From the cell containing the given text, extract its center point as [x, y] coordinate. 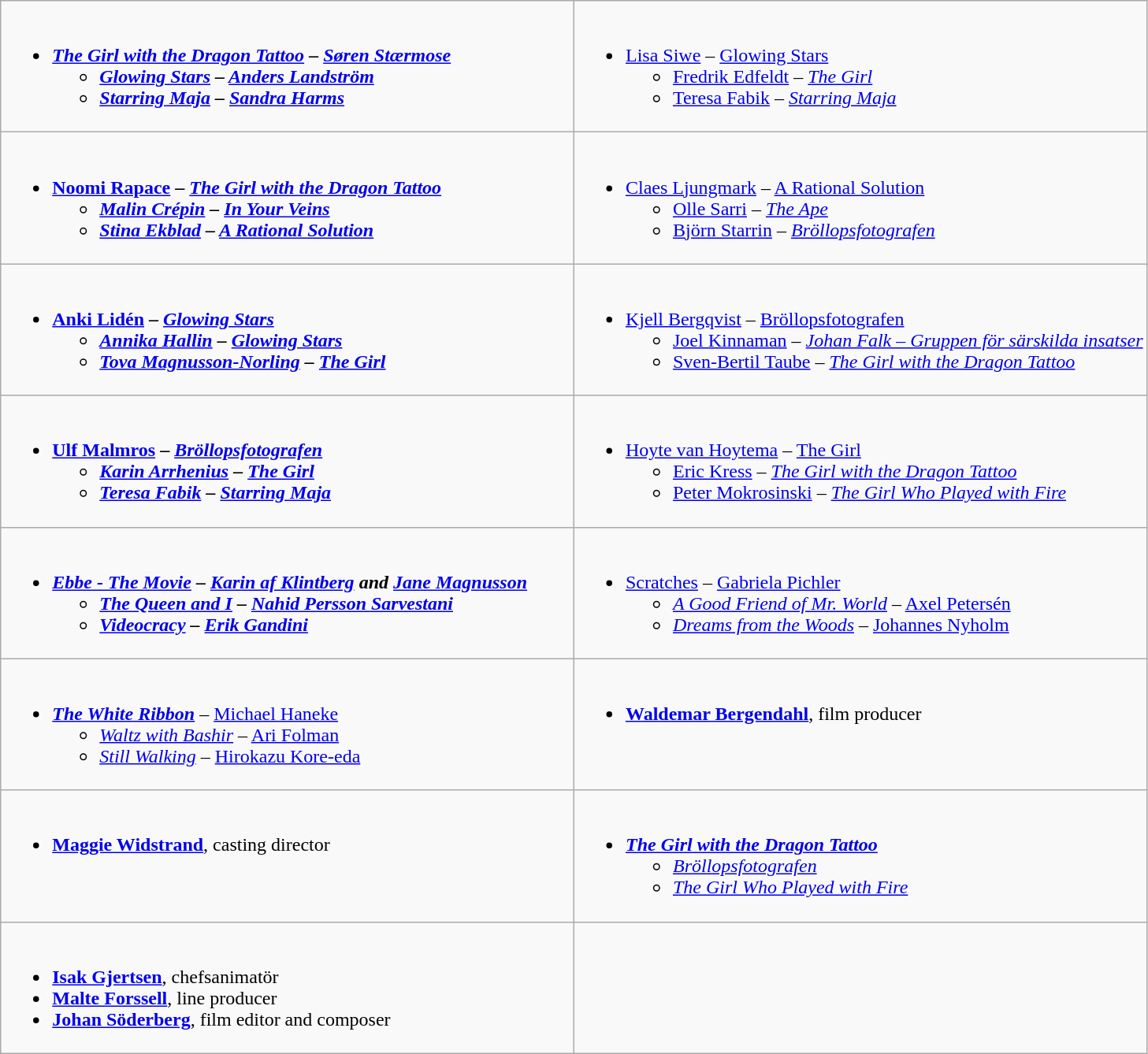
Scratches – Gabriela PichlerA Good Friend of Mr. World – Axel PetersénDreams from the Woods – Johannes Nyholm [860, 592]
Waldemar Bergendahl, film producer [860, 725]
Ulf Malmros – BröllopsfotografenKarin Arrhenius – The GirlTeresa Fabik – Starring Maja [288, 462]
The Girl with the Dragon TattooBröllopsfotografenThe Girl Who Played with Fire [860, 855]
Noomi Rapace – The Girl with the Dragon TattooMalin Crépin – In Your VeinsStina Ekblad – A Rational Solution [288, 199]
The White Ribbon – Michael Haneke Waltz with Bashir – Ari Folman Still Walking – Hirokazu Kore-eda [288, 725]
Anki Lidén – Glowing StarsAnnika Hallin – Glowing StarsTova Magnusson-Norling – The Girl [288, 329]
Claes Ljungmark – A Rational SolutionOlle Sarri – The ApeBjörn Starrin – Bröllopsfotografen [860, 199]
Maggie Widstrand, casting director [288, 855]
Ebbe - The Movie – Karin af Klintberg and Jane MagnussonThe Queen and I – Nahid Persson SarvestaniVideocracy – Erik Gandini [288, 592]
Lisa Siwe – Glowing StarsFredrik Edfeldt – The GirlTeresa Fabik – Starring Maja [860, 66]
Hoyte van Hoytema – The GirlEric Kress – The Girl with the Dragon TattooPeter Mokrosinski – The Girl Who Played with Fire [860, 462]
Isak Gjertsen, chefsanimatörMalte Forssell, line producerJohan Söderberg, film editor and composer [288, 988]
Kjell Bergqvist – BröllopsfotografenJoel Kinnaman – Johan Falk – Gruppen för särskilda insatserSven-Bertil Taube – The Girl with the Dragon Tattoo [860, 329]
The Girl with the Dragon Tattoo – Søren StærmoseGlowing Stars – Anders LandströmStarring Maja – Sandra Harms [288, 66]
